Identify which cell holds the provided text, then report its (X, Y) central coordinate. 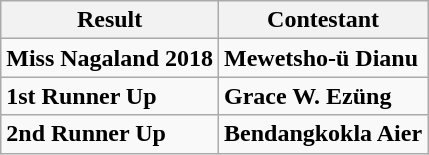
1st Runner Up (110, 96)
Result (110, 20)
Miss Nagaland 2018 (110, 58)
Grace W. Ezüng (324, 96)
Bendangkokla Aier (324, 134)
2nd Runner Up (110, 134)
Contestant (324, 20)
Mewetsho-ü Dianu (324, 58)
